Return the (X, Y) coordinate for the center point of the cell that contains the specified text.  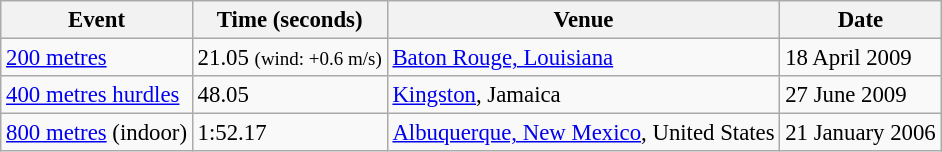
Albuquerque, New Mexico, United States (584, 133)
Kingston, Jamaica (584, 95)
48.05 (290, 95)
18 April 2009 (860, 58)
400 metres hurdles (97, 95)
27 June 2009 (860, 95)
21.05 (wind: +0.6 m/s) (290, 58)
800 metres (indoor) (97, 133)
1:52.17 (290, 133)
Venue (584, 20)
21 January 2006 (860, 133)
Time (seconds) (290, 20)
Date (860, 20)
Baton Rouge, Louisiana (584, 58)
Event (97, 20)
200 metres (97, 58)
